Return the (X, Y) coordinate for the center point of the cell that contains the specified text.  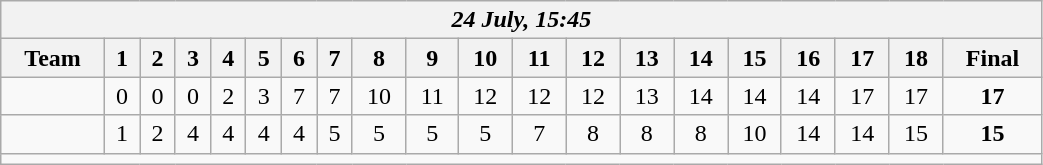
18 (916, 58)
24 July, 15:45 (522, 20)
Final (992, 58)
6 (298, 58)
9 (432, 58)
16 (808, 58)
Team (53, 58)
